Find where the given text appears and provide that cell's center as (X, Y) coordinate. 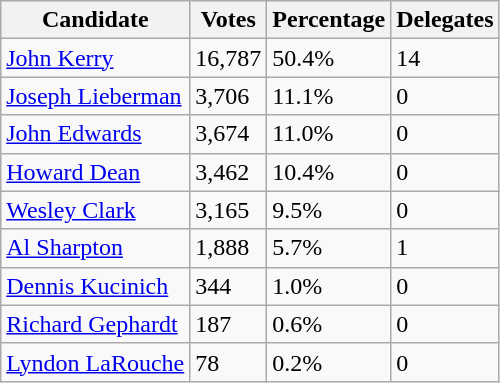
344 (228, 286)
50.4% (329, 58)
11.0% (329, 134)
3,165 (228, 210)
Candidate (96, 20)
3,674 (228, 134)
3,462 (228, 172)
78 (228, 362)
Wesley Clark (96, 210)
3,706 (228, 96)
Votes (228, 20)
Joseph Lieberman (96, 96)
1,888 (228, 248)
1.0% (329, 286)
Percentage (329, 20)
Al Sharpton (96, 248)
Lyndon LaRouche (96, 362)
Delegates (445, 20)
11.1% (329, 96)
5.7% (329, 248)
1 (445, 248)
Dennis Kucinich (96, 286)
John Kerry (96, 58)
0.6% (329, 324)
16,787 (228, 58)
John Edwards (96, 134)
10.4% (329, 172)
0.2% (329, 362)
Howard Dean (96, 172)
Richard Gephardt (96, 324)
9.5% (329, 210)
14 (445, 58)
187 (228, 324)
